Detect which cell encompasses the target text, then output its (X, Y) center coordinate. 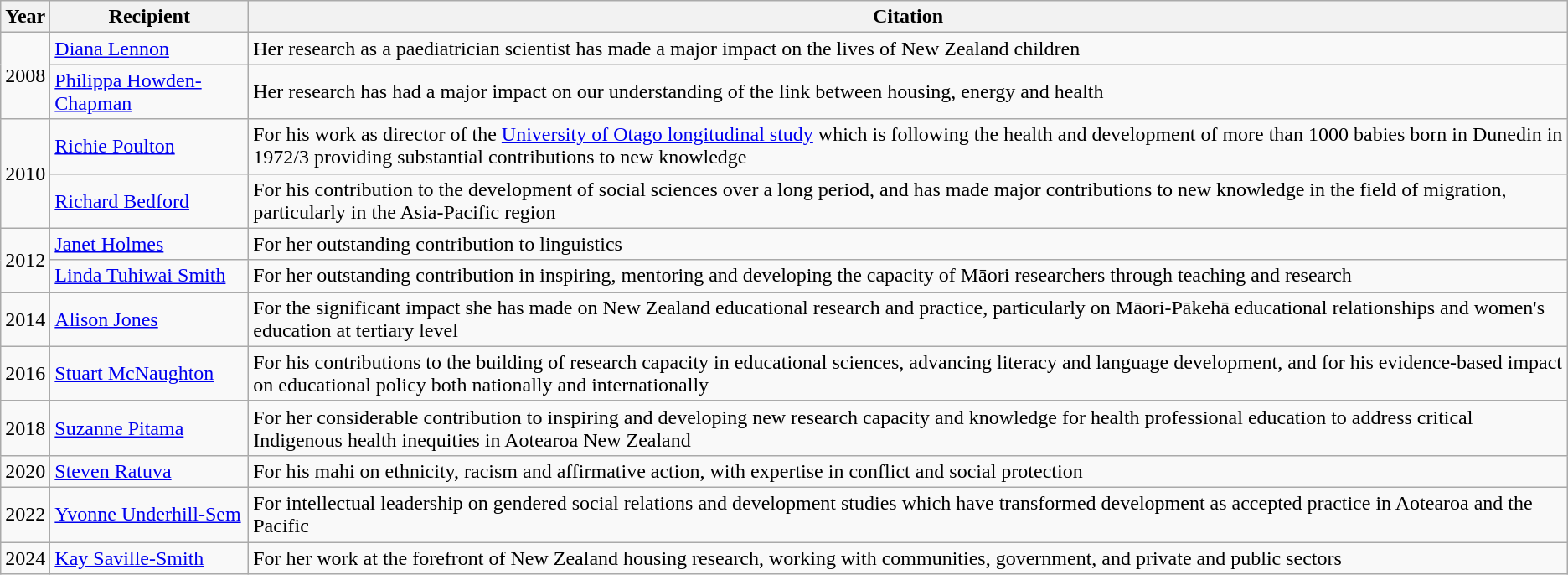
Yvonne Underhill-Sem (149, 515)
2018 (25, 427)
2024 (25, 557)
Alison Jones (149, 319)
Her research as a paediatrician scientist has made a major impact on the lives of New Zealand children (908, 49)
2022 (25, 515)
Steven Ratuva (149, 471)
Janet Holmes (149, 244)
For his mahi on ethnicity, racism and affirmative action, with expertise in conflict and social protection (908, 471)
Suzanne Pitama (149, 427)
Stuart McNaughton (149, 374)
2014 (25, 319)
Richard Bedford (149, 201)
2016 (25, 374)
2012 (25, 260)
Year (25, 17)
2008 (25, 75)
For her work at the forefront of New Zealand housing research, working with communities, government, and private and public sectors (908, 557)
Kay Saville-Smith (149, 557)
Philippa Howden-Chapman (149, 92)
2020 (25, 471)
Linda Tuhiwai Smith (149, 276)
Recipient (149, 17)
Her research has had a major impact on our understanding of the link between housing, energy and health (908, 92)
For her outstanding contribution to linguistics (908, 244)
Diana Lennon (149, 49)
Citation (908, 17)
For her outstanding contribution in inspiring, mentoring and developing the capacity of Māori researchers through teaching and research (908, 276)
2010 (25, 174)
Richie Poulton (149, 146)
